Capture the cell that displays the provided text and extract its (X, Y) central coordinate. 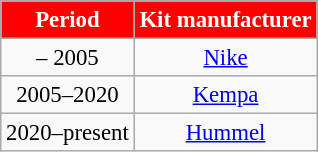
Kit manufacturer (226, 20)
Nike (226, 58)
Hummel (226, 133)
– 2005 (68, 58)
Period (68, 20)
2005–2020 (68, 95)
2020–present (68, 133)
Kempa (226, 95)
